Extract the [X, Y] coordinate from the center of the cell holding the provided text.  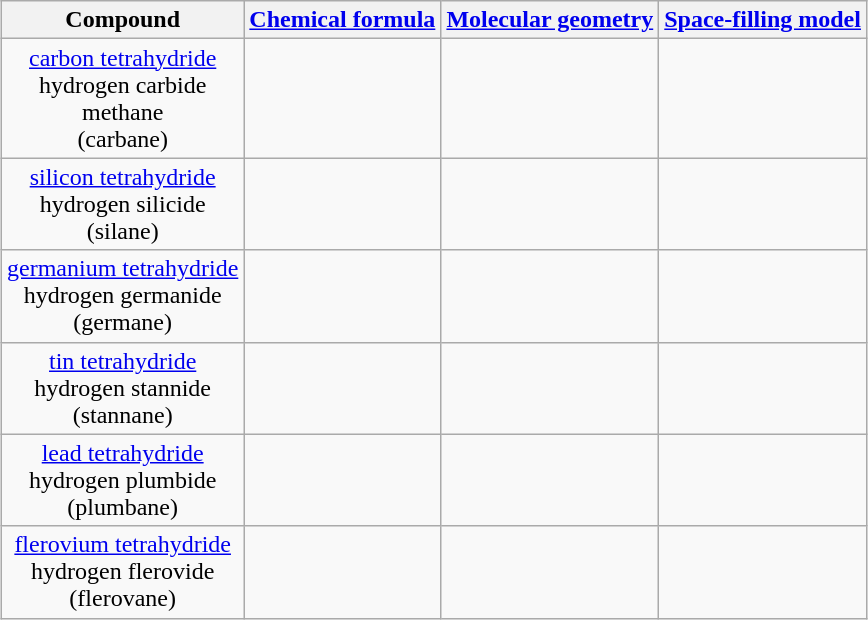
Chemical formula [342, 20]
tin tetrahydridehydrogen stannide(stannane) [123, 388]
lead tetrahydridehydrogen plumbide(plumbane) [123, 480]
germanium tetrahydridehydrogen germanide(germane) [123, 296]
Space-filling model [763, 20]
silicon tetrahydridehydrogen silicide(silane) [123, 204]
Molecular geometry [550, 20]
carbon tetrahydridehydrogen carbidemethane(carbane) [123, 98]
Compound [123, 20]
flerovium tetrahydridehydrogen flerovide(flerovane) [123, 572]
